Identify which cell holds the provided text, then report its (x, y) central coordinate. 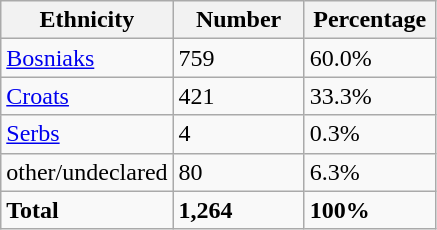
80 (238, 172)
Serbs (87, 134)
other/undeclared (87, 172)
6.3% (370, 172)
Ethnicity (87, 20)
Total (87, 210)
0.3% (370, 134)
Number (238, 20)
Croats (87, 96)
Bosniaks (87, 58)
4 (238, 134)
33.3% (370, 96)
60.0% (370, 58)
759 (238, 58)
1,264 (238, 210)
421 (238, 96)
100% (370, 210)
Percentage (370, 20)
